Identify which cell holds the provided text, then report its (X, Y) central coordinate. 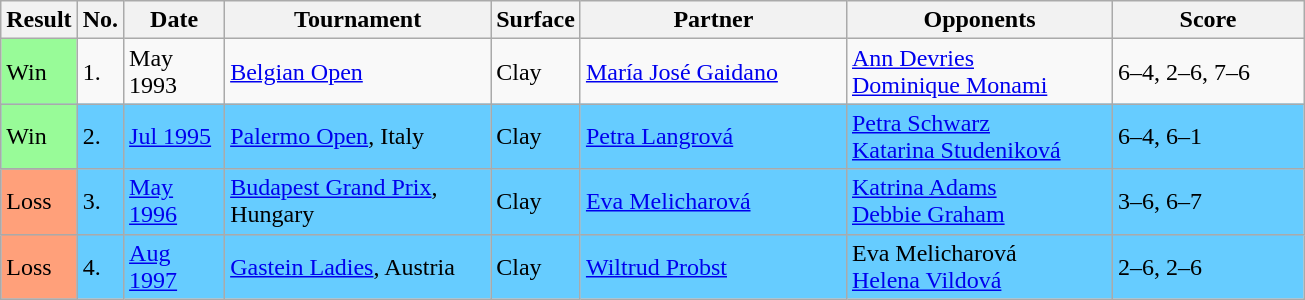
Score (1208, 20)
Petra Langrová (713, 136)
2. (100, 136)
Petra Schwarz Katarina Studeniková (979, 136)
Eva Melicharová (713, 202)
May 1993 (174, 72)
1. (100, 72)
3. (100, 202)
Result (39, 20)
6–4, 6–1 (1208, 136)
Palermo Open, Italy (358, 136)
Date (174, 20)
May 1996 (174, 202)
3–6, 6–7 (1208, 202)
Wiltrud Probst (713, 266)
4. (100, 266)
Opponents (979, 20)
Partner (713, 20)
Belgian Open (358, 72)
No. (100, 20)
Jul 1995 (174, 136)
Gastein Ladies, Austria (358, 266)
Budapest Grand Prix, Hungary (358, 202)
Aug 1997 (174, 266)
6–4, 2–6, 7–6 (1208, 72)
Eva Melicharová Helena Vildová (979, 266)
Katrina Adams Debbie Graham (979, 202)
Surface (536, 20)
María José Gaidano (713, 72)
2–6, 2–6 (1208, 266)
Tournament (358, 20)
Ann Devries Dominique Monami (979, 72)
